Identify which cell holds the provided text, then report its [x, y] central coordinate. 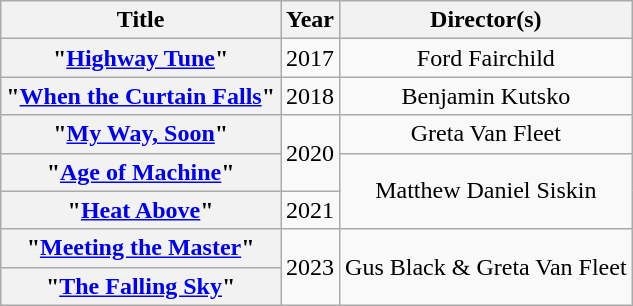
Gus Black & Greta Van Fleet [486, 267]
"Highway Tune" [141, 58]
"My Way, Soon" [141, 134]
2020 [310, 153]
2023 [310, 267]
"When the Curtain Falls" [141, 96]
Benjamin Kutsko [486, 96]
Title [141, 20]
Greta Van Fleet [486, 134]
Ford Fairchild [486, 58]
Matthew Daniel Siskin [486, 191]
2021 [310, 210]
Director(s) [486, 20]
2017 [310, 58]
2018 [310, 96]
"The Falling Sky" [141, 286]
"Meeting the Master" [141, 248]
"Age of Machine" [141, 172]
"Heat Above" [141, 210]
Year [310, 20]
